Pinpoint the cell where the given text exists, returning its [X, Y] midpoint coordinate. 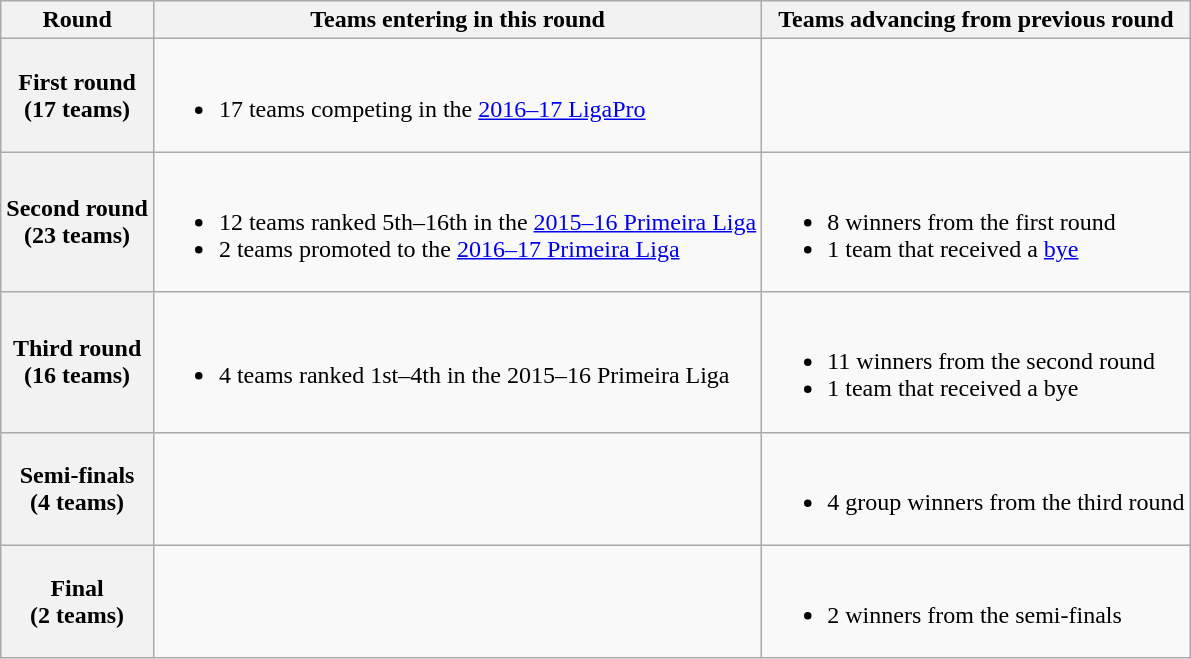
First round(17 teams) [78, 96]
4 teams ranked 1st–4th in the 2015–16 Primeira Liga [457, 362]
Semi-finals(4 teams) [78, 488]
8 winners from the first round1 team that received a bye [976, 222]
Round [78, 20]
Second round(23 teams) [78, 222]
Teams entering in this round [457, 20]
Teams advancing from previous round [976, 20]
4 group winners from the third round [976, 488]
Final(2 teams) [78, 602]
12 teams ranked 5th–16th in the 2015–16 Primeira Liga2 teams promoted to the 2016–17 Primeira Liga [457, 222]
Third round(16 teams) [78, 362]
11 winners from the second round1 team that received a bye [976, 362]
17 teams competing in the 2016–17 LigaPro [457, 96]
2 winners from the semi-finals [976, 602]
